Extract the (x, y) coordinate from the center of the cell holding the provided text.  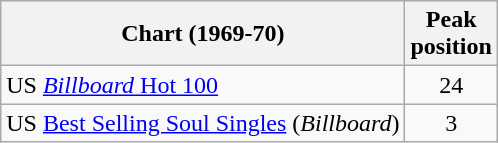
US Billboard Hot 100 (203, 85)
Chart (1969-70) (203, 34)
US Best Selling Soul Singles (Billboard) (203, 123)
3 (451, 123)
Peakposition (451, 34)
24 (451, 85)
